Provide the [X, Y] coordinate of the cell's center where the given text is located.  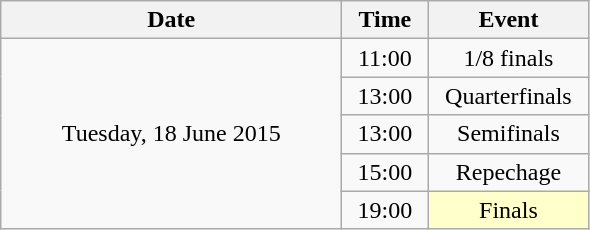
Repechage [508, 172]
1/8 finals [508, 58]
Tuesday, 18 June 2015 [172, 134]
19:00 [385, 210]
Date [172, 20]
15:00 [385, 172]
Time [385, 20]
11:00 [385, 58]
Quarterfinals [508, 96]
Finals [508, 210]
Semifinals [508, 134]
Event [508, 20]
